Provide the [X, Y] coordinate of the cell's center where the given text is located.  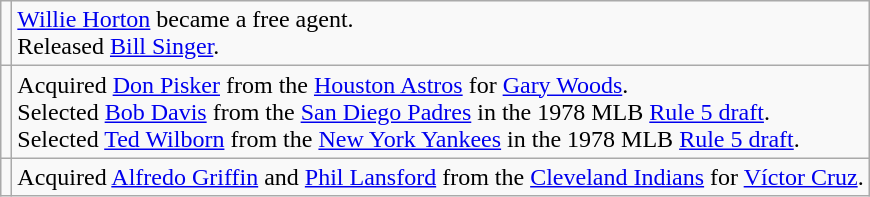
Acquired Alfredo Griffin and Phil Lansford from the Cleveland Indians for Víctor Cruz. [440, 177]
Willie Horton became a free agent. Released Bill Singer. [440, 34]
